Find where the given text appears and provide that cell's center as (X, Y) coordinate. 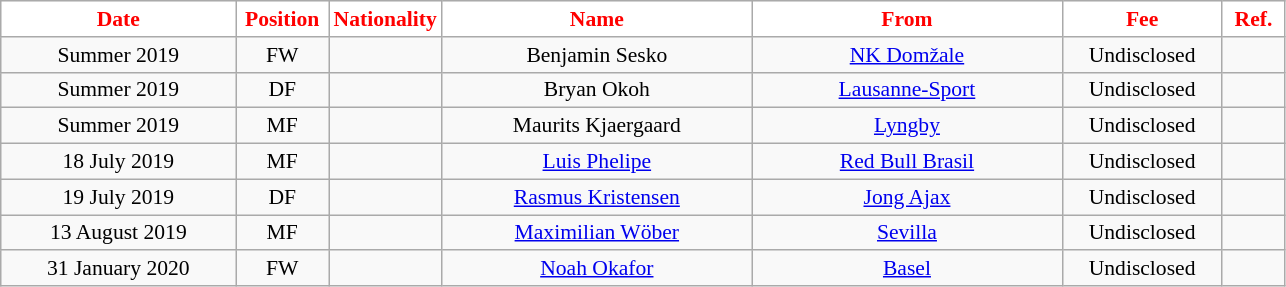
Nationality (384, 19)
Ref. (1254, 19)
13 August 2019 (118, 233)
Basel (907, 269)
Date (118, 19)
NK Domžale (907, 55)
Red Bull Brasil (907, 162)
Noah Okafor (597, 269)
Fee (1142, 19)
Maximilian Wöber (597, 233)
Bryan Okoh (597, 90)
Benjamin Sesko (597, 55)
Lyngby (907, 126)
18 July 2019 (118, 162)
Jong Ajax (907, 197)
Maurits Kjaergaard (597, 126)
From (907, 19)
Lausanne-Sport (907, 90)
Rasmus Kristensen (597, 197)
Luis Phelipe (597, 162)
31 January 2020 (118, 269)
Position (282, 19)
19 July 2019 (118, 197)
Sevilla (907, 233)
Name (597, 19)
